Capture the cell that displays the provided text and extract its [X, Y] central coordinate. 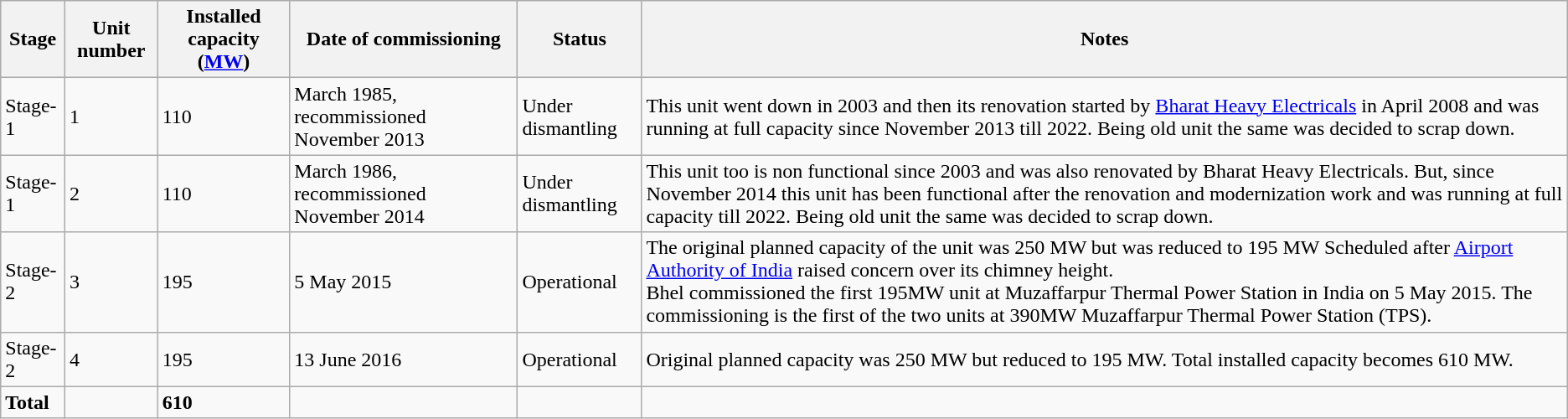
March 1985, recommissioned November 2013 [404, 116]
2 [111, 194]
3 [111, 282]
March 1986, recommissioned November 2014 [404, 194]
Date of commissioning [404, 39]
13 June 2016 [404, 359]
Total [34, 402]
Installed capacity (MW) [224, 39]
Unit number [111, 39]
Stage [34, 39]
Original planned capacity was 250 MW but reduced to 195 MW. Total installed capacity becomes 610 MW. [1104, 359]
Status [580, 39]
Notes [1104, 39]
1 [111, 116]
5 May 2015 [404, 282]
4 [111, 359]
610 [224, 402]
